From the cell containing the given text, extract its center point as (X, Y) coordinate. 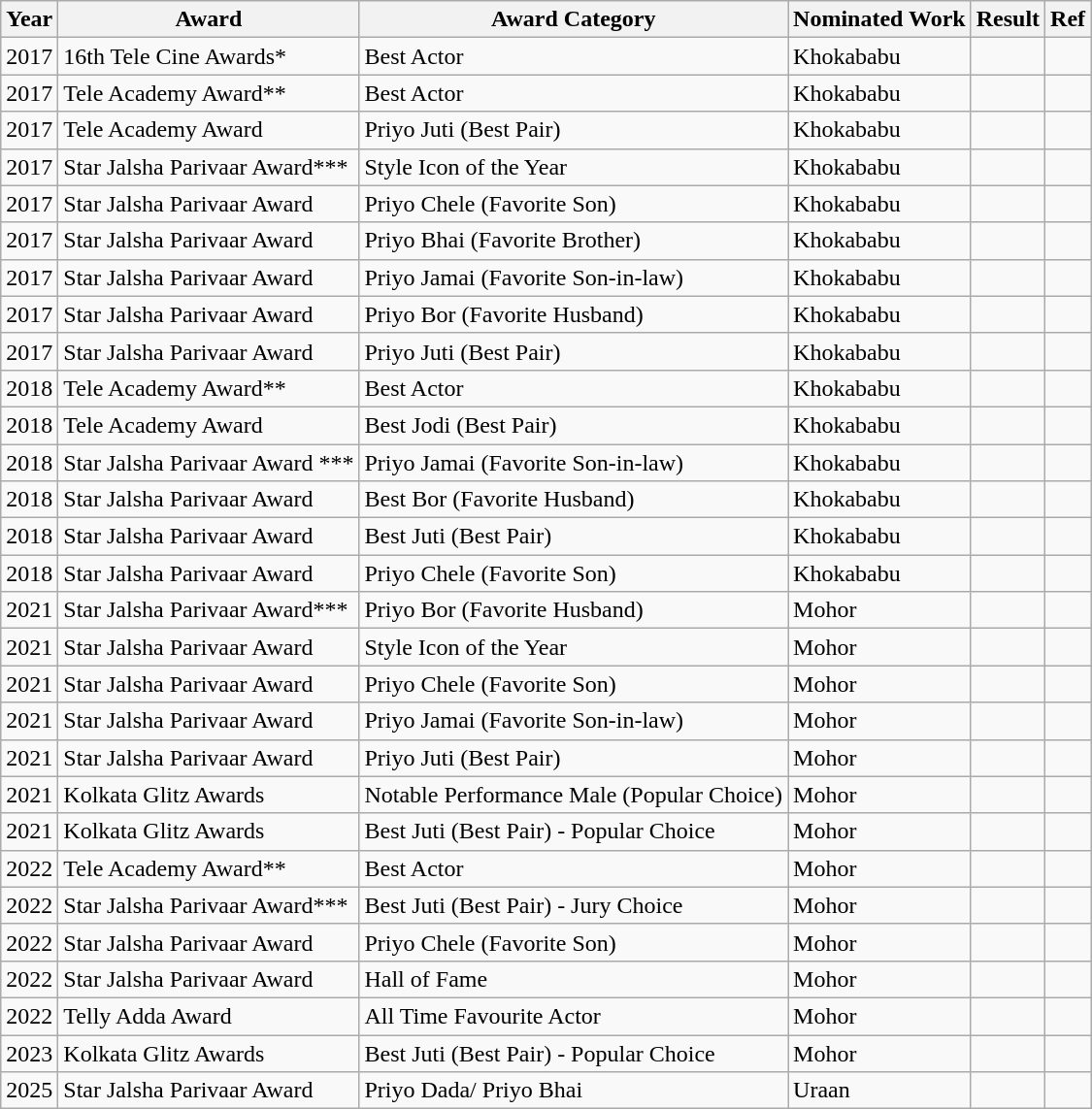
Telly Adda Award (209, 1016)
Result (1008, 19)
Best Jodi (Best Pair) (574, 425)
2023 (29, 1053)
Notable Performance Male (Popular Choice) (574, 795)
Year (29, 19)
Award Category (574, 19)
Nominated Work (879, 19)
Best Bor (Favorite Husband) (574, 500)
16th Tele Cine Awards* (209, 56)
All Time Favourite Actor (574, 1016)
2025 (29, 1091)
Uraan (879, 1091)
Best Juti (Best Pair) - Jury Choice (574, 905)
Star Jalsha Parivaar Award *** (209, 463)
Award (209, 19)
Ref (1068, 19)
Best Juti (Best Pair) (574, 537)
Hall of Fame (574, 979)
Priyo Bhai (Favorite Brother) (574, 241)
Priyo Dada/ Priyo Bhai (574, 1091)
